Output the (X, Y) coordinate of the center of the cell containing the given text.  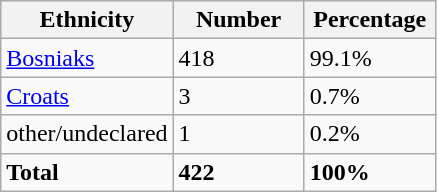
422 (238, 172)
Ethnicity (87, 20)
Percentage (370, 20)
0.2% (370, 134)
Bosniaks (87, 58)
3 (238, 96)
other/undeclared (87, 134)
Croats (87, 96)
0.7% (370, 96)
Total (87, 172)
1 (238, 134)
99.1% (370, 58)
418 (238, 58)
Number (238, 20)
100% (370, 172)
